Output the [x, y] coordinate of the center of the cell containing the given text.  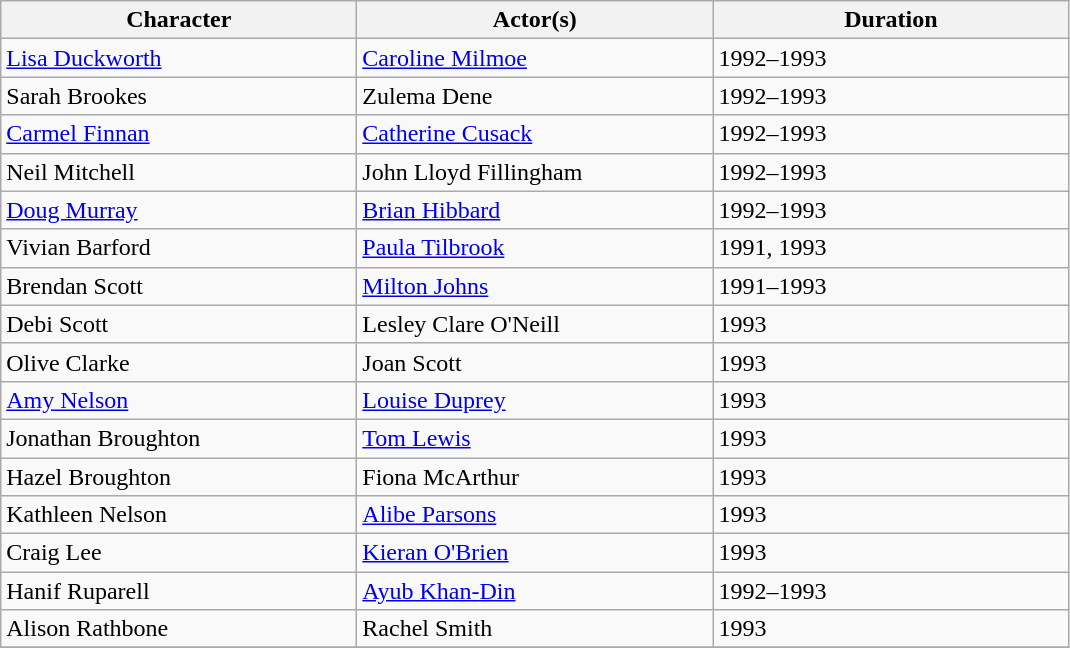
Debi Scott [179, 324]
Kieran O'Brien [535, 553]
Carmel Finnan [179, 134]
1991–1993 [891, 286]
Paula Tilbrook [535, 248]
Hazel Broughton [179, 477]
Lisa Duckworth [179, 58]
Milton Johns [535, 286]
Fiona McArthur [535, 477]
Jonathan Broughton [179, 438]
Olive Clarke [179, 362]
Zulema Dene [535, 96]
Sarah Brookes [179, 96]
Ayub Khan-Din [535, 591]
Alison Rathbone [179, 629]
Louise Duprey [535, 400]
Brian Hibbard [535, 210]
Catherine Cusack [535, 134]
Joan Scott [535, 362]
Brendan Scott [179, 286]
Rachel Smith [535, 629]
Craig Lee [179, 553]
Tom Lewis [535, 438]
Actor(s) [535, 20]
Caroline Milmoe [535, 58]
Lesley Clare O'Neill [535, 324]
1991, 1993 [891, 248]
John Lloyd Fillingham [535, 172]
Vivian Barford [179, 248]
Alibe Parsons [535, 515]
Kathleen Nelson [179, 515]
Neil Mitchell [179, 172]
Hanif Ruparell [179, 591]
Doug Murray [179, 210]
Character [179, 20]
Amy Nelson [179, 400]
Duration [891, 20]
